Output the (x, y) coordinate of the center of the cell containing the given text.  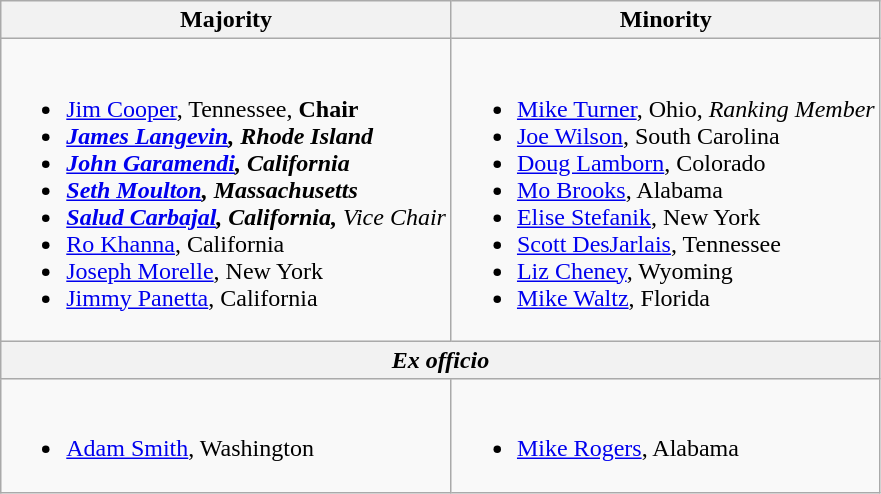
Ex officio (440, 360)
Majority (226, 20)
Adam Smith, Washington (226, 436)
Minority (666, 20)
Mike Rogers, Alabama (666, 436)
